Pinpoint the cell where the given text exists, returning its (x, y) midpoint coordinate. 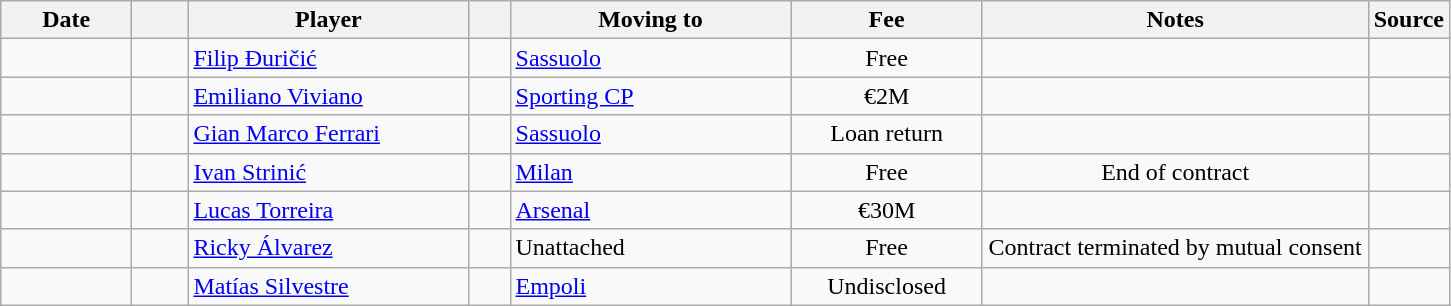
Unattached (650, 248)
Date (66, 20)
Matías Silvestre (328, 286)
Arsenal (650, 210)
Contract terminated by mutual consent (1175, 248)
Gian Marco Ferrari (328, 134)
Player (328, 20)
Lucas Torreira (328, 210)
Empoli (650, 286)
Sporting CP (650, 96)
Milan (650, 172)
Filip Đuričić (328, 58)
Notes (1175, 20)
Loan return (886, 134)
€30M (886, 210)
Emiliano Viviano (328, 96)
End of contract (1175, 172)
Moving to (650, 20)
€2M (886, 96)
Ricky Álvarez (328, 248)
Ivan Strinić (328, 172)
Undisclosed (886, 286)
Source (1408, 20)
Fee (886, 20)
